Determine the [x, y] coordinate at the center of the cell enclosing the given text.  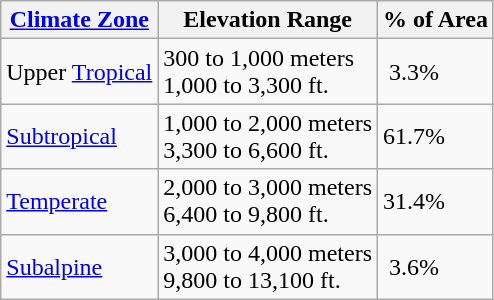
Upper Tropical [80, 72]
1,000 to 2,000 meters3,300 to 6,600 ft. [268, 136]
300 to 1,000 meters1,000 to 3,300 ft. [268, 72]
Subtropical [80, 136]
3.3% [436, 72]
2,000 to 3,000 meters6,400 to 9,800 ft. [268, 202]
% of Area [436, 20]
Subalpine [80, 266]
Climate Zone [80, 20]
3,000 to 4,000 meters9,800 to 13,100 ft. [268, 266]
3.6% [436, 266]
61.7% [436, 136]
Elevation Range [268, 20]
Temperate [80, 202]
31.4% [436, 202]
